Scan for the cell matching the given text and deliver its [X, Y] coordinate at center. 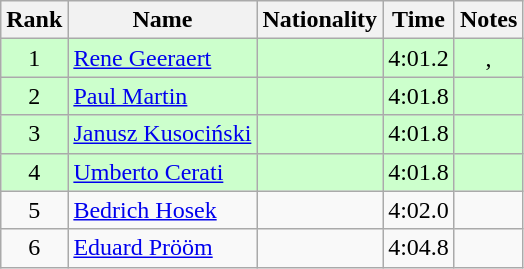
Eduard Prööm [162, 248]
Rank [34, 20]
4:02.0 [419, 210]
3 [34, 134]
1 [34, 58]
Notes [488, 20]
4 [34, 172]
Paul Martin [162, 96]
, [488, 58]
Janusz Kusociński [162, 134]
Nationality [320, 20]
Umberto Cerati [162, 172]
6 [34, 248]
Time [419, 20]
Bedrich Hosek [162, 210]
4:04.8 [419, 248]
Rene Geeraert [162, 58]
2 [34, 96]
4:01.2 [419, 58]
5 [34, 210]
Name [162, 20]
